Detect which cell encompasses the target text, then output its (x, y) center coordinate. 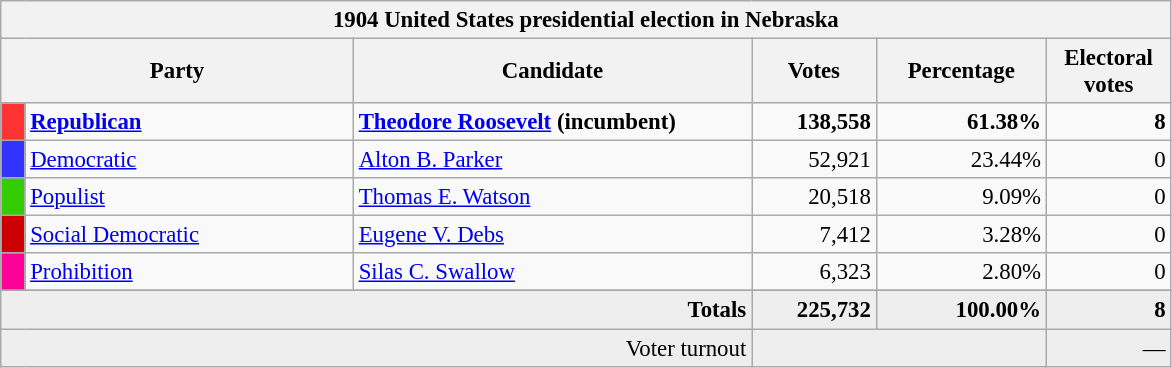
225,732 (814, 310)
2.80% (961, 273)
Theodore Roosevelt (incumbent) (552, 122)
Party (178, 72)
Votes (814, 72)
Alton B. Parker (552, 160)
Democratic (189, 160)
3.28% (961, 235)
7,412 (814, 235)
100.00% (961, 310)
Social Democratic (189, 235)
9.09% (961, 197)
Percentage (961, 72)
1904 United States presidential election in Nebraska (586, 20)
— (1108, 348)
6,323 (814, 273)
Populist (189, 197)
Prohibition (189, 273)
Eugene V. Debs (552, 235)
52,921 (814, 160)
Republican (189, 122)
Totals (376, 310)
Electoral votes (1108, 72)
Candidate (552, 72)
Silas C. Swallow (552, 273)
Thomas E. Watson (552, 197)
23.44% (961, 160)
138,558 (814, 122)
20,518 (814, 197)
61.38% (961, 122)
Voter turnout (376, 348)
